Provide the (X, Y) coordinate of the cell's center where the given text is located.  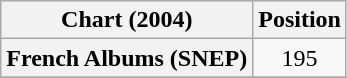
Position (300, 20)
195 (300, 58)
Chart (2004) (127, 20)
French Albums (SNEP) (127, 58)
